Output the [X, Y] coordinate of the center of the cell containing the given text.  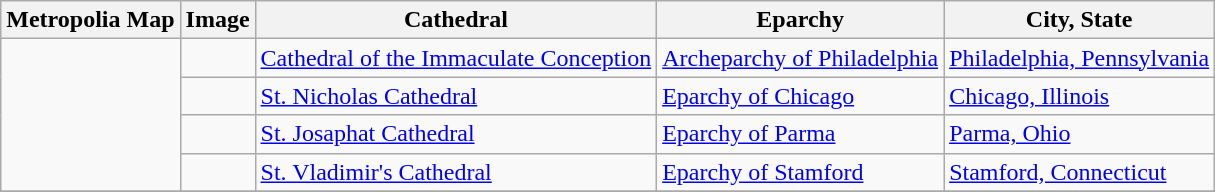
Eparchy of Chicago [800, 96]
St. Vladimir's Cathedral [456, 172]
City, State [1080, 20]
Eparchy of Stamford [800, 172]
Image [218, 20]
Philadelphia, Pennsylvania [1080, 58]
Stamford, Connecticut [1080, 172]
Cathedral [456, 20]
Cathedral of the Immaculate Conception [456, 58]
Parma, Ohio [1080, 134]
St. Nicholas Cathedral [456, 96]
Eparchy of Parma [800, 134]
St. Josaphat Cathedral [456, 134]
Eparchy [800, 20]
Archeparchy of Philadelphia [800, 58]
Metropolia Map [90, 20]
Chicago, Illinois [1080, 96]
